Capture the cell that displays the provided text and extract its (X, Y) central coordinate. 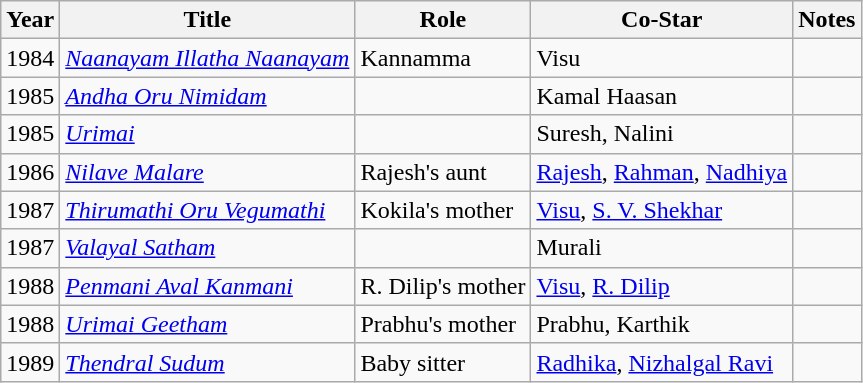
Role (443, 20)
Co-Star (662, 20)
Urimai (208, 134)
Prabhu, Karthik (662, 324)
Notes (827, 20)
Title (208, 20)
Rajesh's aunt (443, 172)
Year (30, 20)
Naanayam Illatha Naanayam (208, 58)
Visu, R. Dilip (662, 286)
Suresh, Nalini (662, 134)
Kannamma (443, 58)
1989 (30, 362)
1984 (30, 58)
Visu (662, 58)
Andha Oru Nimidam (208, 96)
Thendral Sudum (208, 362)
Visu, S. V. Shekhar (662, 210)
Kamal Haasan (662, 96)
Baby sitter (443, 362)
Urimai Geetham (208, 324)
Prabhu's mother (443, 324)
Radhika, Nizhalgal Ravi (662, 362)
Penmani Aval Kanmani (208, 286)
Nilave Malare (208, 172)
Kokila's mother (443, 210)
Valayal Satham (208, 248)
Murali (662, 248)
Thirumathi Oru Vegumathi (208, 210)
1986 (30, 172)
R. Dilip's mother (443, 286)
Rajesh, Rahman, Nadhiya (662, 172)
